Extract the [X, Y] coordinate from the center of the cell holding the provided text.  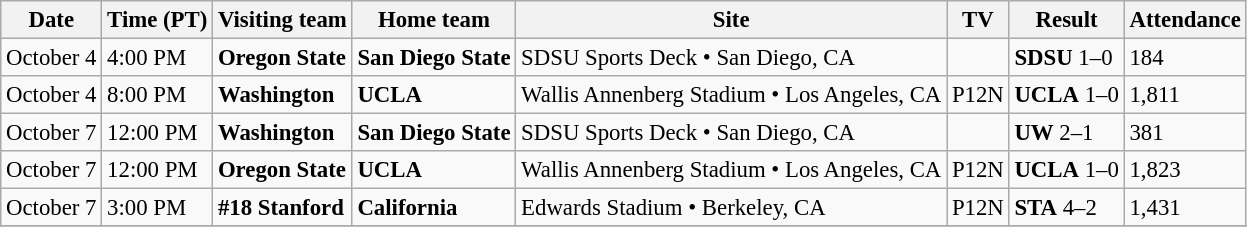
Attendance [1185, 20]
#18 Stanford [282, 208]
TV [978, 20]
UW 2–1 [1066, 133]
Time (PT) [158, 20]
4:00 PM [158, 58]
Site [732, 20]
Date [52, 20]
Home team [434, 20]
California [434, 208]
SDSU 1–0 [1066, 58]
381 [1185, 133]
8:00 PM [158, 95]
184 [1185, 58]
STA 4–2 [1066, 208]
Result [1066, 20]
Visiting team [282, 20]
Edwards Stadium • Berkeley, CA [732, 208]
1,431 [1185, 208]
3:00 PM [158, 208]
1,823 [1185, 170]
1,811 [1185, 95]
